Return (x, y) of the center of cell containing provided text 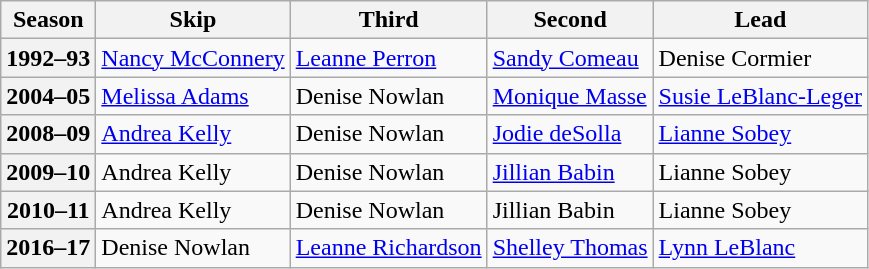
Skip (193, 20)
Second (570, 20)
Third (388, 20)
Melissa Adams (193, 96)
Jodie deSolla (570, 134)
Lynn LeBlanc (760, 248)
Leanne Richardson (388, 248)
Nancy McConnery (193, 58)
Leanne Perron (388, 58)
Lead (760, 20)
Monique Masse (570, 96)
Sandy Comeau (570, 58)
Season (48, 20)
2008–09 (48, 134)
1992–93 (48, 58)
2016–17 (48, 248)
Susie LeBlanc-Leger (760, 96)
Denise Cormier (760, 58)
Shelley Thomas (570, 248)
2004–05 (48, 96)
2010–11 (48, 210)
2009–10 (48, 172)
